For the text-containing cell, return its midpoint in (x, y) coordinate format. 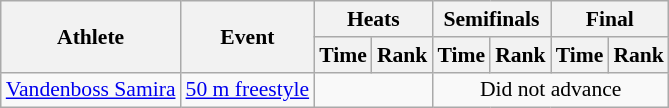
Did not advance (550, 90)
Athlete (91, 36)
Heats (373, 19)
Final (610, 19)
Semifinals (491, 19)
Vandenboss Samira (91, 90)
Event (248, 36)
50 m freestyle (248, 90)
